Output the [X, Y] coordinate of the center of the cell containing the given text.  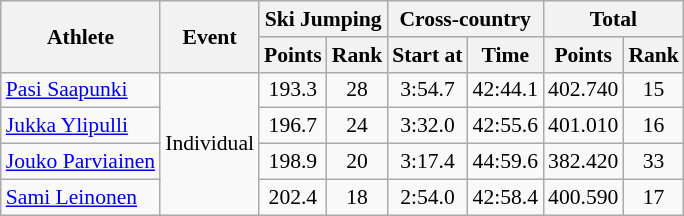
Event [210, 36]
193.3 [293, 90]
Pasi Saapunki [80, 90]
Individual [210, 143]
Jukka Ylipulli [80, 126]
3:17.4 [427, 162]
44:59.6 [506, 162]
Start at [427, 55]
3:54.7 [427, 90]
42:58.4 [506, 197]
20 [358, 162]
202.4 [293, 197]
17 [654, 197]
382.420 [583, 162]
16 [654, 126]
Time [506, 55]
33 [654, 162]
400.590 [583, 197]
Ski Jumping [323, 19]
3:32.0 [427, 126]
42:44.1 [506, 90]
28 [358, 90]
15 [654, 90]
24 [358, 126]
198.9 [293, 162]
18 [358, 197]
401.010 [583, 126]
196.7 [293, 126]
2:54.0 [427, 197]
402.740 [583, 90]
Cross-country [465, 19]
Jouko Parviainen [80, 162]
42:55.6 [506, 126]
Sami Leinonen [80, 197]
Athlete [80, 36]
Total [614, 19]
